For the text-containing cell, return its midpoint in [x, y] coordinate format. 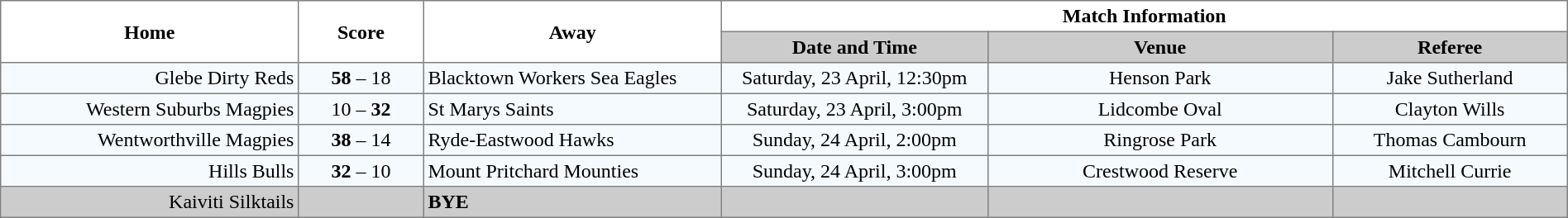
Ryde-Eastwood Hawks [572, 140]
Henson Park [1159, 78]
Sunday, 24 April, 3:00pm [854, 171]
Clayton Wills [1450, 109]
Referee [1450, 47]
Wentworthville Magpies [150, 140]
Western Suburbs Magpies [150, 109]
Venue [1159, 47]
Lidcombe Oval [1159, 109]
Hills Bulls [150, 171]
BYE [572, 202]
Home [150, 31]
Glebe Dirty Reds [150, 78]
Sunday, 24 April, 2:00pm [854, 140]
Blacktown Workers Sea Eagles [572, 78]
Kaiviti Silktails [150, 202]
Crestwood Reserve [1159, 171]
Saturday, 23 April, 12:30pm [854, 78]
Mount Pritchard Mounties [572, 171]
Away [572, 31]
St Marys Saints [572, 109]
58 – 18 [361, 78]
Date and Time [854, 47]
Thomas Cambourn [1450, 140]
Score [361, 31]
Match Information [1145, 17]
32 – 10 [361, 171]
Mitchell Currie [1450, 171]
38 – 14 [361, 140]
Saturday, 23 April, 3:00pm [854, 109]
Ringrose Park [1159, 140]
10 – 32 [361, 109]
Jake Sutherland [1450, 78]
